Locate the cell with the specified text and output its (x, y) center coordinate. 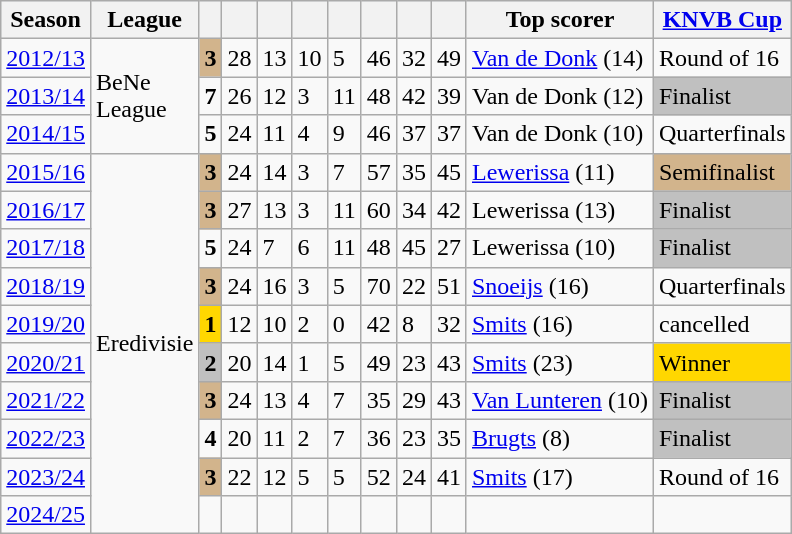
2013/14 (46, 96)
2019/20 (46, 324)
29 (414, 400)
2024/25 (46, 515)
cancelled (722, 324)
Top scorer (560, 20)
KNVB Cup (722, 20)
2021/22 (46, 400)
39 (448, 96)
70 (378, 286)
Lewerissa (10) (560, 248)
2017/18 (46, 248)
52 (378, 477)
Smits (23) (560, 362)
Snoeijs (16) (560, 286)
2015/16 (46, 172)
Lewerissa (13) (560, 210)
Smits (16) (560, 324)
Eredivisie (144, 344)
57 (378, 172)
Brugts (8) (560, 438)
8 (414, 324)
41 (448, 477)
2018/19 (46, 286)
Smits (17) (560, 477)
Van de Donk (12) (560, 96)
26 (240, 96)
League (144, 20)
16 (274, 286)
2022/23 (46, 438)
2014/15 (46, 134)
Semifinalist (722, 172)
60 (378, 210)
Winner (722, 362)
36 (378, 438)
2016/17 (46, 210)
BeNeLeague (144, 96)
28 (240, 58)
6 (310, 248)
34 (414, 210)
2023/24 (46, 477)
9 (344, 134)
Lewerissa (11) (560, 172)
2012/13 (46, 58)
0 (344, 324)
Season (46, 20)
Van de Donk (14) (560, 58)
Van Lunteren (10) (560, 400)
51 (448, 286)
Van de Donk (10) (560, 134)
2020/21 (46, 362)
